For the text-containing cell, return its midpoint in (x, y) coordinate format. 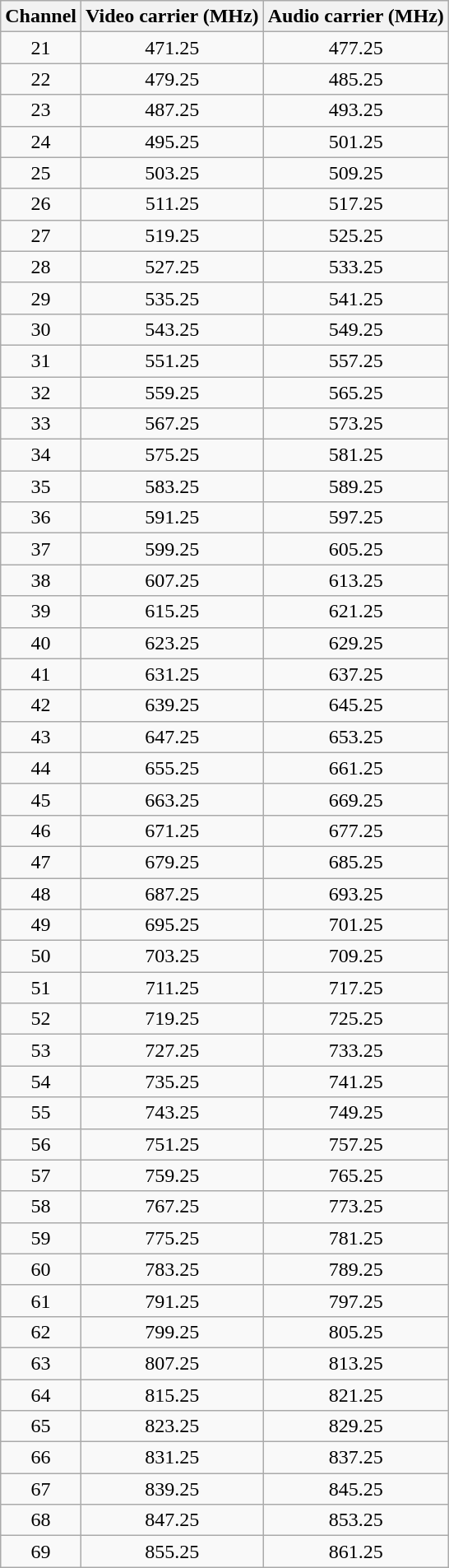
693.25 (355, 893)
757.25 (355, 1144)
42 (41, 705)
25 (41, 173)
33 (41, 424)
655.25 (173, 768)
599.25 (173, 549)
821.25 (355, 1395)
37 (41, 549)
679.25 (173, 862)
47 (41, 862)
695.25 (173, 925)
781.25 (355, 1238)
765.25 (355, 1175)
66 (41, 1458)
605.25 (355, 549)
477.25 (355, 48)
58 (41, 1207)
517.25 (355, 204)
57 (41, 1175)
543.25 (173, 329)
535.25 (173, 298)
597.25 (355, 518)
46 (41, 831)
575.25 (173, 455)
63 (41, 1363)
789.25 (355, 1269)
65 (41, 1426)
733.25 (355, 1050)
41 (41, 674)
751.25 (173, 1144)
645.25 (355, 705)
727.25 (173, 1050)
487.25 (173, 110)
55 (41, 1113)
797.25 (355, 1300)
621.25 (355, 612)
22 (41, 79)
669.25 (355, 799)
511.25 (173, 204)
653.25 (355, 737)
32 (41, 393)
815.25 (173, 1395)
50 (41, 956)
813.25 (355, 1363)
767.25 (173, 1207)
43 (41, 737)
837.25 (355, 1458)
559.25 (173, 393)
613.25 (355, 580)
471.25 (173, 48)
519.25 (173, 235)
56 (41, 1144)
807.25 (173, 1363)
663.25 (173, 799)
799.25 (173, 1332)
839.25 (173, 1489)
54 (41, 1082)
503.25 (173, 173)
791.25 (173, 1300)
29 (41, 298)
709.25 (355, 956)
687.25 (173, 893)
26 (41, 204)
631.25 (173, 674)
34 (41, 455)
823.25 (173, 1426)
805.25 (355, 1332)
759.25 (173, 1175)
533.25 (355, 267)
61 (41, 1300)
495.25 (173, 142)
49 (41, 925)
743.25 (173, 1113)
Audio carrier (MHz) (355, 16)
725.25 (355, 1019)
607.25 (173, 580)
615.25 (173, 612)
479.25 (173, 79)
39 (41, 612)
861.25 (355, 1552)
35 (41, 486)
30 (41, 329)
567.25 (173, 424)
28 (41, 267)
551.25 (173, 361)
741.25 (355, 1082)
23 (41, 110)
685.25 (355, 862)
527.25 (173, 267)
677.25 (355, 831)
525.25 (355, 235)
68 (41, 1520)
845.25 (355, 1489)
36 (41, 518)
671.25 (173, 831)
53 (41, 1050)
565.25 (355, 393)
583.25 (173, 486)
573.25 (355, 424)
509.25 (355, 173)
855.25 (173, 1552)
639.25 (173, 705)
719.25 (173, 1019)
591.25 (173, 518)
45 (41, 799)
711.25 (173, 988)
40 (41, 643)
701.25 (355, 925)
783.25 (173, 1269)
775.25 (173, 1238)
485.25 (355, 79)
Channel (41, 16)
735.25 (173, 1082)
549.25 (355, 329)
749.25 (355, 1113)
21 (41, 48)
67 (41, 1489)
541.25 (355, 298)
703.25 (173, 956)
831.25 (173, 1458)
853.25 (355, 1520)
493.25 (355, 110)
48 (41, 893)
773.25 (355, 1207)
647.25 (173, 737)
59 (41, 1238)
829.25 (355, 1426)
44 (41, 768)
847.25 (173, 1520)
629.25 (355, 643)
38 (41, 580)
661.25 (355, 768)
637.25 (355, 674)
52 (41, 1019)
589.25 (355, 486)
Video carrier (MHz) (173, 16)
69 (41, 1552)
60 (41, 1269)
31 (41, 361)
24 (41, 142)
717.25 (355, 988)
623.25 (173, 643)
51 (41, 988)
27 (41, 235)
581.25 (355, 455)
501.25 (355, 142)
557.25 (355, 361)
62 (41, 1332)
64 (41, 1395)
